Return (x, y) of the center of cell containing provided text 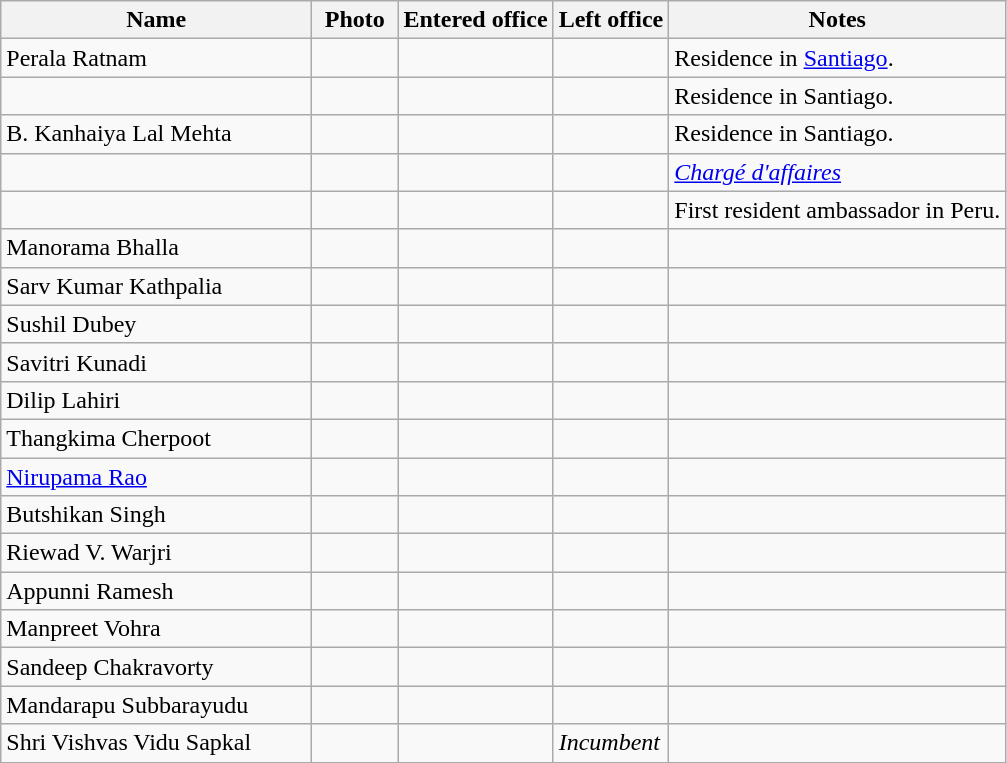
Appunni Ramesh (156, 591)
Nirupama Rao (156, 477)
Mandarapu Subbarayudu (156, 705)
Notes (838, 20)
Entered office (476, 20)
Savitri Kunadi (156, 362)
Sushil Dubey (156, 324)
Sandeep Chakravorty (156, 667)
First resident ambassador in Peru. (838, 210)
Left office (611, 20)
Sarv Kumar Kathpalia (156, 286)
Incumbent (611, 743)
Chargé d'affaires (838, 172)
Dilip Lahiri (156, 400)
Manpreet Vohra (156, 629)
Manorama Bhalla (156, 248)
Perala Ratnam (156, 58)
Shri Vishvas Vidu Sapkal (156, 743)
Butshikan Singh (156, 515)
Thangkima Cherpoot (156, 438)
B. Kanhaiya Lal Mehta (156, 134)
Photo (355, 20)
Riewad V. Warjri (156, 553)
Name (156, 20)
